Determine the (x, y) coordinate at the center of the cell enclosing the given text.  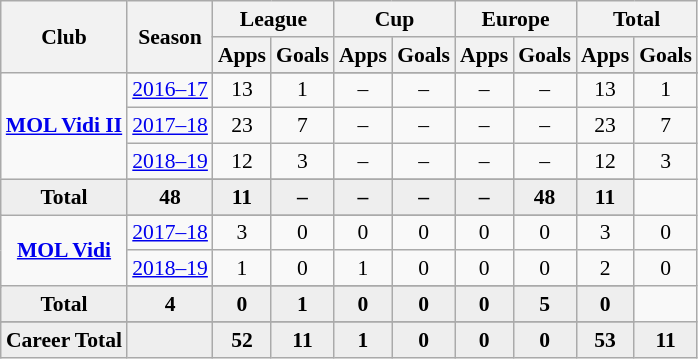
4 (170, 304)
Cup (394, 19)
MOL Vidi (64, 250)
Club (64, 36)
MOL Vidi II (64, 126)
Career Total (64, 340)
5 (544, 304)
53 (605, 340)
2 (605, 269)
League (274, 19)
52 (242, 340)
Europe (516, 19)
Season (170, 36)
2016–17 (170, 90)
